Detect which cell encompasses the target text, then output its [x, y] center coordinate. 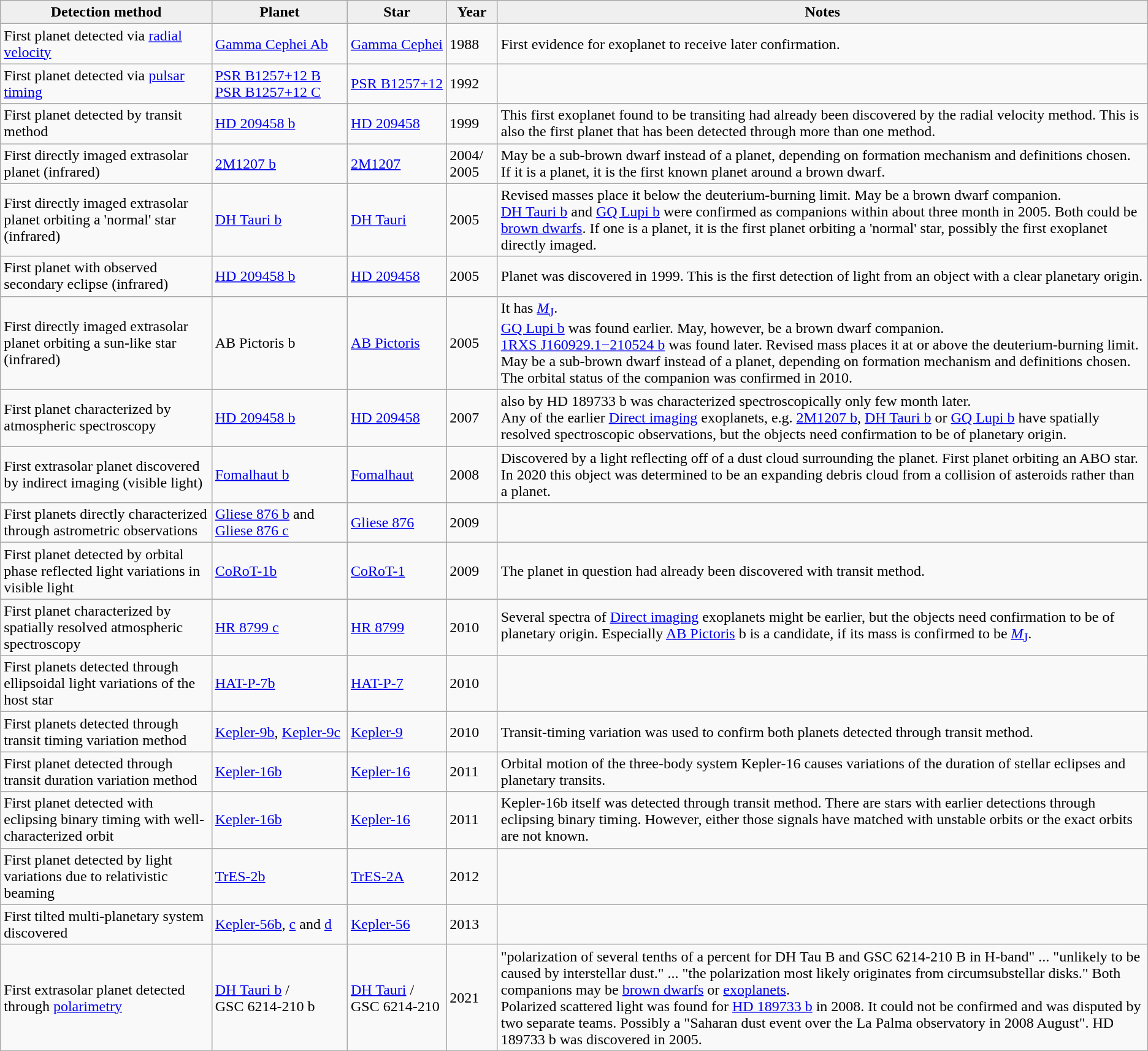
First planets detected through ellipsoidal light variations of the host star [106, 684]
Gliese 876 [396, 522]
Planet [280, 12]
First planets detected through transit timing variation method [106, 732]
Notes [822, 12]
HR 8799 [396, 627]
Planet was discovered in 1999. This is the first detection of light from an object with a clear planetary origin. [822, 276]
Kepler-56b, c and d [280, 925]
Kepler-9 [396, 732]
DH Tauri [396, 220]
CoRoT-1b [280, 571]
HAT-P-7b [280, 684]
First planet detected via pulsar timing [106, 83]
PSR B1257+12 BPSR B1257+12 C [280, 83]
First evidence for exoplanet to receive later confirmation. [822, 44]
The planet in question had already been discovered with transit method. [822, 571]
DH Tauri /GSC 6214-210 [396, 997]
2021 [472, 997]
TrES-2b [280, 876]
Fomalhaut [396, 475]
Year [472, 12]
Fomalhaut b [280, 475]
Gamma Cephei [396, 44]
Gliese 876 b and Gliese 876 c [280, 522]
Kepler-56 [396, 925]
1992 [472, 83]
TrES-2A [396, 876]
First planet with observed secondary eclipse (infrared) [106, 276]
First directly imaged extrasolar planet orbiting a 'normal' star (infrared) [106, 220]
First planets directly characterized through astrometric observations [106, 522]
First tilted multi-planetary system discovered [106, 925]
First planet detected via radial velocity [106, 44]
2M1207 [396, 163]
Orbital motion of the three-body system Kepler-16 causes variations of the duration of stellar eclipses and planetary transits. [822, 771]
First planet characterized by spatially resolved atmospheric spectroscopy [106, 627]
2008 [472, 475]
Transit-timing variation was used to confirm both planets detected through transit method. [822, 732]
First planet detected through transit duration variation method [106, 771]
HR 8799 c [280, 627]
First extrasolar planet detected through polarimetry [106, 997]
Gamma Cephei Ab [280, 44]
2012 [472, 876]
Kepler-9b, Kepler-9c [280, 732]
AB Pictoris [396, 343]
2004/ 2005 [472, 163]
First planet detected by orbital phase reflected light variations in visible light [106, 571]
2M1207 b [280, 163]
Star [396, 12]
2013 [472, 925]
2007 [472, 418]
1999 [472, 124]
First planet detected with eclipsing binary timing with well-characterized orbit [106, 820]
Detection method [106, 12]
CoRoT-1 [396, 571]
PSR B1257+12 [396, 83]
DH Tauri b /GSC 6214-210 b [280, 997]
First planet characterized by atmospheric spectroscopy [106, 418]
1988 [472, 44]
HAT-P-7 [396, 684]
First extrasolar planet discovered by indirect imaging (visible light) [106, 475]
First planet detected by light variations due to relativistic beaming [106, 876]
First planet detected by transit method [106, 124]
First directly imaged extrasolar planet (infrared) [106, 163]
DH Tauri b [280, 220]
AB Pictoris b [280, 343]
First directly imaged extrasolar planet orbiting a sun-like star (infrared) [106, 343]
